From the cell containing the given text, extract its center point as (x, y) coordinate. 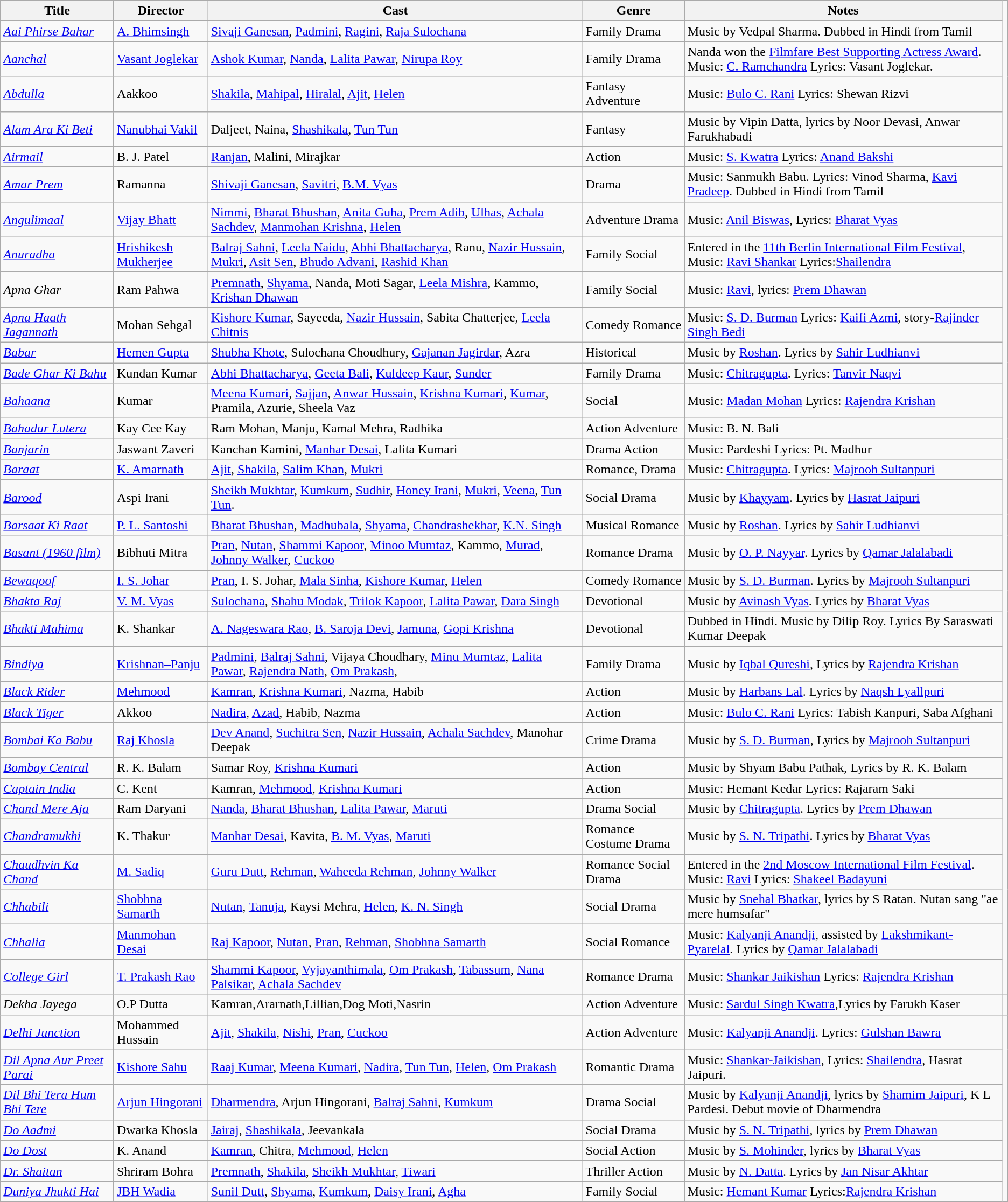
O.P Dutta (160, 1004)
Nanda, Bharat Bhushan, Lalita Pawar, Maruti (395, 809)
Airmail (57, 157)
Sulochana, Shahu Modak, Trilok Kapoor, Lalita Pawar, Dara Singh (395, 601)
Raaj Kumar, Meena Kumari, Nadira, Tun Tun, Helen, Om Prakash (395, 1067)
Kamran, Mehmood, Krishna Kumari (395, 788)
Social (633, 401)
Music: Anil Biswas, Lyrics: Bharat Vyas (843, 220)
Apna Ghar (57, 290)
Music: Hemant Kedar Lyrics: Rajaram Saki (843, 788)
Music: Sanmukh Babu. Lyrics: Vinod Sharma, Kavi Pradeep. Dubbed in Hindi from Tamil (843, 184)
Music by S. D. Burman. Lyrics by Majrooh Sultanpuri (843, 581)
B. J. Patel (160, 157)
Barood (57, 498)
Social Romance (633, 941)
Shriram Bohra (160, 1171)
Fantasy (633, 129)
Music: Sardul Singh Kwatra,Lyrics by Farukh Kaser (843, 1004)
Anuradha (57, 254)
Cast (395, 11)
Manhar Desai, Kavita, B. M. Vyas, Maruti (395, 837)
Arjun Hingorani (160, 1102)
Nanda won the Filmfare Best Supporting Actress Award. Music: C. Ramchandra Lyrics: Vasant Joglekar. (843, 59)
Dr. Shaitan (57, 1171)
Aspi Irani (160, 498)
Music by Iqbal Qureshi, Lyrics by Rajendra Krishan (843, 663)
Chaudhvin Ka Chand (57, 871)
Guru Dutt, Rehman, Waheeda Rehman, Johnny Walker (395, 871)
Music by Khayyam. Lyrics by Hasrat Jaipuri (843, 498)
Shammi Kapoor, Vyjayanthimala, Om Prakash, Tabassum, Nana Palsikar, Achala Sachdev (395, 977)
Bibhuti Mitra (160, 553)
Kundan Kumar (160, 373)
Basant (1960 film) (57, 553)
Music by Avinash Vyas. Lyrics by Bharat Vyas (843, 601)
Romantic Drama (633, 1067)
Sheikh Mukhtar, Kumkum, Sudhir, Honey Irani, Mukri, Veena, Tun Tun. (395, 498)
Dekha Jayega (57, 1004)
Romance, Drama (633, 470)
Chhalia (57, 941)
Ram Daryani (160, 809)
T. Prakash Rao (160, 977)
Music: Shankar-Jaikishan, Lyrics: Shailendra, Hasrat Jaipuri. (843, 1067)
Krishnan–Panju (160, 663)
Bewaqoof (57, 581)
Drama Action (633, 449)
Romance Costume Drama (633, 837)
Kanchan Kamini, Manhar Desai, Lalita Kumari (395, 449)
Music by Vedpal Sharma. Dubbed in Hindi from Tamil (843, 31)
Ramanna (160, 184)
JBH Wadia (160, 1191)
Music by Snehal Bhatkar, lyrics by S Ratan. Nutan sang "ae mere humsafar" (843, 907)
Angulimaal (57, 220)
Barsaat Ki Raat (57, 525)
Genre (633, 11)
Dil Bhi Tera Hum Bhi Tere (57, 1102)
Aanchal (57, 59)
Music by S. D. Burman, Lyrics by Majrooh Sultanpuri (843, 740)
K. Anand (160, 1150)
Music: S. D. Burman Lyrics: Kaifi Azmi, story-Rajinder Singh Bedi (843, 324)
Historical (633, 352)
Premnath, Shyama, Nanda, Moti Sagar, Leela Mishra, Kammo, Krishan Dhawan (395, 290)
Black Tiger (57, 712)
Music by N. Datta. Lyrics by Jan Nisar Akhtar (843, 1171)
Music: Madan Mohan Lyrics: Rajendra Krishan (843, 401)
Shakila, Mahipal, Hiralal, Ajit, Helen (395, 94)
K. Amarnath (160, 470)
Nutan, Tanuja, Kaysi Mehra, Helen, K. N. Singh (395, 907)
Music: Kalyanji Anandji, assisted by Lakshmikant-Pyarelal. Lyrics by Qamar Jalalabadi (843, 941)
M. Sadiq (160, 871)
Crime Drama (633, 740)
Chand Mere Aja (57, 809)
College Girl (57, 977)
Shubha Khote, Sulochana Choudhury, Gajanan Jagirdar, Azra (395, 352)
Apna Haath Jagannath (57, 324)
Dil Apna Aur Preet Parai (57, 1067)
Fantasy Adventure (633, 94)
Delhi Junction (57, 1032)
Mohammed Hussain (160, 1032)
Abdulla (57, 94)
Pran, Nutan, Shammi Kapoor, Minoo Mumtaz, Kammo, Murad, Johnny Walker, Cuckoo (395, 553)
Bombay Central (57, 767)
Music by Harbans Lal. Lyrics by Naqsh Lyallpuri (843, 691)
Shivaji Ganesan, Savitri, B.M. Vyas (395, 184)
Bharat Bhushan, Madhubala, Shyama, Chandrashekhar, K.N. Singh (395, 525)
Music: S. Kwatra Lyrics: Anand Bakshi (843, 157)
Bahadur Lutera (57, 429)
Balraj Sahni, Leela Naidu, Abhi Bhattacharya, Ranu, Nazir Hussain, Mukri, Asit Sen, Bhudo Advani, Rashid Khan (395, 254)
Bindiya (57, 663)
Akkoo (160, 712)
Music by S. N. Tripathi. Lyrics by Bharat Vyas (843, 837)
Music: Chitragupta. Lyrics: Tanvir Naqvi (843, 373)
Title (57, 11)
Music by Shyam Babu Pathak, Lyrics by R. K. Balam (843, 767)
Ajit, Shakila, Salim Khan, Mukri (395, 470)
Mohan Sehgal (160, 324)
Music: Bulo C. Rani Lyrics: Tabish Kanpuri, Saba Afghani (843, 712)
Pran, I. S. Johar, Mala Sinha, Kishore Kumar, Helen (395, 581)
Aai Phirse Bahar (57, 31)
Vasant Joglekar (160, 59)
Nanubhai Vakil (160, 129)
Dubbed in Hindi. Music by Dilip Roy. Lyrics By Saraswati Kumar Deepak (843, 629)
Ram Pahwa (160, 290)
Abhi Bhattacharya, Geeta Bali, Kuldeep Kaur, Sunder (395, 373)
Do Dost (57, 1150)
Chandramukhi (57, 837)
Notes (843, 11)
Music by O. P. Nayyar. Lyrics by Qamar Jalalabadi (843, 553)
A. Nageswara Rao, B. Saroja Devi, Jamuna, Gopi Krishna (395, 629)
Black Rider (57, 691)
Music: B. N. Bali (843, 429)
Raj Kapoor, Nutan, Pran, Rehman, Shobhna Samarth (395, 941)
Aakkoo (160, 94)
Ranjan, Malini, Mirajkar (395, 157)
Jaswant Zaveri (160, 449)
Music: Shankar Jaikishan Lyrics: Rajendra Krishan (843, 977)
Music: Pardeshi Lyrics: Pt. Madhur (843, 449)
Kamran, Krishna Kumari, Nazma, Habib (395, 691)
Ashok Kumar, Nanda, Lalita Pawar, Nirupa Roy (395, 59)
Ajit, Shakila, Nishi, Pran, Cuckoo (395, 1032)
Kumar (160, 401)
Daljeet, Naina, Shashikala, Tun Tun (395, 129)
Entered in the 11th Berlin International Film Festival, Music: Ravi Shankar Lyrics:Shailendra (843, 254)
Bhakti Mahima (57, 629)
K. Shankar (160, 629)
Music by S. N. Tripathi, lyrics by Prem Dhawan (843, 1130)
Kishore Sahu (160, 1067)
Bhakta Raj (57, 601)
Social Action (633, 1150)
Ram Mohan, Manju, Kamal Mehra, Radhika (395, 429)
Bombai Ka Babu (57, 740)
K. Thakur (160, 837)
Mehmood (160, 691)
Music: Bulo C. Rani Lyrics: Shewan Rizvi (843, 94)
Bahaana (57, 401)
Music by Kalyanji Anandji, lyrics by Shamim Jaipuri, K L Pardesi. Debut movie of Dharmendra (843, 1102)
Kamran, Chitra, Mehmood, Helen (395, 1150)
Music by S. Mohinder, lyrics by Bharat Vyas (843, 1150)
Captain India (57, 788)
Musical Romance (633, 525)
Music by Chitragupta. Lyrics by Prem Dhawan (843, 809)
Jairaj, Shashikala, Jeevankala (395, 1130)
Duniya Jhukti Hai (57, 1191)
Raj Khosla (160, 740)
Hrishikesh Mukherjee (160, 254)
Kishore Kumar, Sayeeda, Nazir Hussain, Sabita Chatterjee, Leela Chitnis (395, 324)
Manmohan Desai (160, 941)
Romance Social Drama (633, 871)
C. Kent (160, 788)
Dharmendra, Arjun Hingorani, Balraj Sahni, Kumkum (395, 1102)
Sunil Dutt, Shyama, Kumkum, Daisy Irani, Agha (395, 1191)
Kay Cee Kay (160, 429)
Music by Vipin Datta, lyrics by Noor Devasi, Anwar Farukhabadi (843, 129)
Drama (633, 184)
Vijay Bhatt (160, 220)
Music: Ravi, lyrics: Prem Dhawan (843, 290)
A. Bhimsingh (160, 31)
Music: Hemant Kumar Lyrics:Rajendra Krishan (843, 1191)
Dwarka Khosla (160, 1130)
Bade Ghar Ki Bahu (57, 373)
Padmini, Balraj Sahni, Vijaya Choudhary, Minu Mumtaz, Lalita Pawar, Rajendra Nath, Om Prakash, (395, 663)
Dev Anand, Suchitra Sen, Nazir Hussain, Achala Sachdev, Manohar Deepak (395, 740)
Music: Chitragupta. Lyrics: Majrooh Sultanpuri (843, 470)
Babar (57, 352)
Banjarin (57, 449)
Adventure Drama (633, 220)
V. M. Vyas (160, 601)
Hemen Gupta (160, 352)
Amar Prem (57, 184)
Sivaji Ganesan, Padmini, Ragini, Raja Sulochana (395, 31)
P. L. Santoshi (160, 525)
Nadira, Azad, Habib, Nazma (395, 712)
Do Aadmi (57, 1130)
Music: Kalyanji Anandji. Lyrics: Gulshan Bawra (843, 1032)
Alam Ara Ki Beti (57, 129)
Thriller Action (633, 1171)
Premnath, Shakila, Sheikh Mukhtar, Tiwari (395, 1171)
Entered in the 2nd Moscow International Film Festival. Music: Ravi Lyrics: Shakeel Badayuni (843, 871)
Samar Roy, Krishna Kumari (395, 767)
I. S. Johar (160, 581)
R. K. Balam (160, 767)
Chhabili (57, 907)
Nimmi, Bharat Bhushan, Anita Guha, Prem Adib, Ulhas, Achala Sachdev, Manmohan Krishna, Helen (395, 220)
Director (160, 11)
Shobhna Samarth (160, 907)
Meena Kumari, Sajjan, Anwar Hussain, Krishna Kumari, Kumar, Pramila, Azurie, Sheela Vaz (395, 401)
Baraat (57, 470)
Kamran,Ararnath,Lillian,Dog Moti,Nasrin (395, 1004)
